From the cell containing the given text, extract its center point as [X, Y] coordinate. 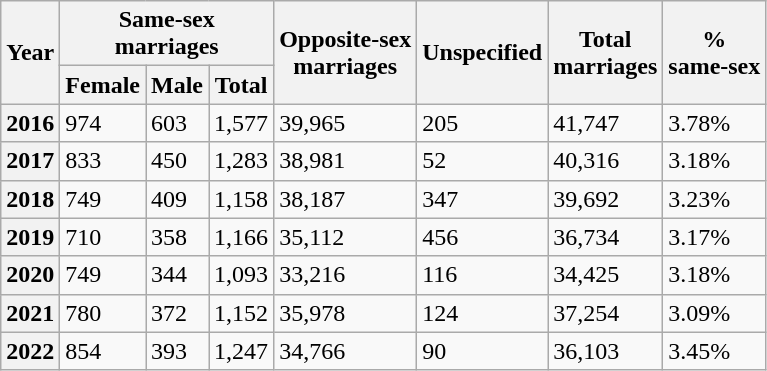
1,166 [242, 237]
2022 [30, 351]
38,187 [346, 199]
1,093 [242, 275]
35,112 [346, 237]
2016 [30, 123]
603 [178, 123]
40,316 [606, 161]
37,254 [606, 313]
1,247 [242, 351]
974 [103, 123]
409 [178, 199]
854 [103, 351]
780 [103, 313]
2019 [30, 237]
3.23% [714, 199]
3.45% [714, 351]
3.78% [714, 123]
347 [482, 199]
456 [482, 237]
33,216 [346, 275]
36,103 [606, 351]
39,965 [346, 123]
3.17% [714, 237]
35,978 [346, 313]
Same-sexmarriages [167, 34]
38,981 [346, 161]
358 [178, 237]
116 [482, 275]
52 [482, 161]
39,692 [606, 199]
1,283 [242, 161]
34,766 [346, 351]
2018 [30, 199]
Year [30, 52]
Total [242, 85]
3.09% [714, 313]
1,158 [242, 199]
450 [178, 161]
344 [178, 275]
41,747 [606, 123]
Male [178, 85]
36,734 [606, 237]
Unspecified [482, 52]
393 [178, 351]
Opposite-sexmarriages [346, 52]
372 [178, 313]
1,577 [242, 123]
34,425 [606, 275]
1,152 [242, 313]
205 [482, 123]
2021 [30, 313]
2017 [30, 161]
90 [482, 351]
Totalmarriages [606, 52]
% same-sex [714, 52]
Female [103, 85]
2020 [30, 275]
833 [103, 161]
710 [103, 237]
124 [482, 313]
